Return the [X, Y] coordinate for the center point of the cell that contains the specified text.  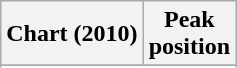
Chart (2010) [72, 34]
Peak position [189, 34]
